Extract the [x, y] coordinate from the center of the cell holding the provided text.  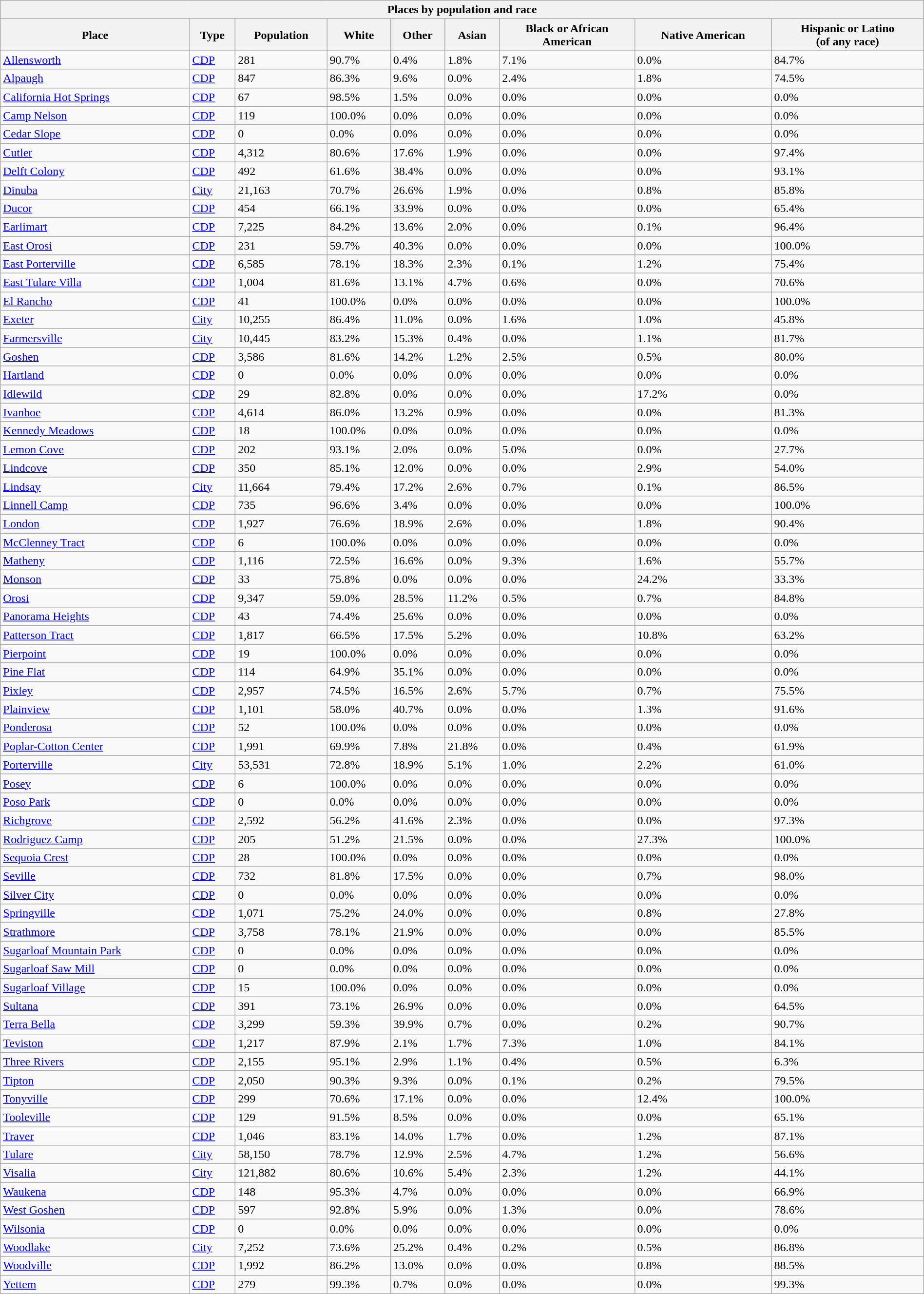
Camp Nelson [95, 116]
12.9% [418, 1155]
Other [418, 35]
90.4% [847, 523]
21.8% [472, 746]
67 [281, 97]
17.6% [418, 153]
Earlimart [95, 227]
75.8% [359, 579]
28 [281, 858]
82.8% [359, 394]
73.6% [359, 1247]
72.5% [359, 561]
7,252 [281, 1247]
35.1% [418, 672]
Sultana [95, 1006]
4,614 [281, 412]
Posey [95, 783]
Farmersville [95, 338]
Poso Park [95, 802]
735 [281, 505]
95.1% [359, 1062]
95.3% [359, 1192]
597 [281, 1210]
12.0% [418, 468]
Alpaugh [95, 78]
Cutler [95, 153]
81.7% [847, 338]
96.4% [847, 227]
1,116 [281, 561]
Matheny [95, 561]
40.7% [418, 709]
129 [281, 1117]
66.9% [847, 1192]
Dinuba [95, 190]
83.1% [359, 1136]
55.7% [847, 561]
86.0% [359, 412]
16.5% [418, 691]
81.3% [847, 412]
4,312 [281, 153]
Ducor [95, 208]
3,299 [281, 1024]
Allensworth [95, 60]
Places by population and race [462, 10]
Monson [95, 579]
West Goshen [95, 1210]
81.8% [359, 876]
78.7% [359, 1155]
Hartland [95, 375]
El Rancho [95, 301]
Terra Bella [95, 1024]
51.2% [359, 839]
2.4% [567, 78]
9.6% [418, 78]
75.2% [359, 913]
Ivanhoe [95, 412]
Lindsay [95, 486]
88.5% [847, 1266]
121,882 [281, 1173]
90.3% [359, 1080]
92.8% [359, 1210]
5.0% [567, 449]
2,592 [281, 820]
299 [281, 1099]
Delft Colony [95, 171]
56.6% [847, 1155]
16.6% [418, 561]
7.8% [418, 746]
59.0% [359, 598]
279 [281, 1284]
Orosi [95, 598]
39.9% [418, 1024]
10,255 [281, 320]
25.6% [418, 617]
64.9% [359, 672]
28.5% [418, 598]
21.9% [418, 932]
25.2% [418, 1247]
27.7% [847, 449]
72.8% [359, 765]
454 [281, 208]
43 [281, 617]
8.5% [418, 1117]
3,586 [281, 357]
7,225 [281, 227]
Tipton [95, 1080]
45.8% [847, 320]
84.7% [847, 60]
391 [281, 1006]
148 [281, 1192]
1,071 [281, 913]
84.8% [847, 598]
6,585 [281, 264]
44.1% [847, 1173]
65.1% [847, 1117]
Silver City [95, 895]
13.2% [418, 412]
2.1% [418, 1043]
1,217 [281, 1043]
54.0% [847, 468]
38.4% [418, 171]
10,445 [281, 338]
Type [212, 35]
91.5% [359, 1117]
87.1% [847, 1136]
2.2% [703, 765]
3.4% [418, 505]
33 [281, 579]
21.5% [418, 839]
Tulare [95, 1155]
Native American [703, 35]
19 [281, 654]
0.6% [567, 283]
27.3% [703, 839]
2,155 [281, 1062]
Panorama Heights [95, 617]
492 [281, 171]
119 [281, 116]
1,101 [281, 709]
East Orosi [95, 245]
84.1% [847, 1043]
Sugarloaf Village [95, 987]
27.8% [847, 913]
15.3% [418, 338]
1,817 [281, 635]
33.9% [418, 208]
85.8% [847, 190]
79.5% [847, 1080]
Sugarloaf Mountain Park [95, 950]
84.2% [359, 227]
11,664 [281, 486]
London [95, 523]
14.0% [418, 1136]
98.0% [847, 876]
Richgrove [95, 820]
1,992 [281, 1266]
Exeter [95, 320]
41 [281, 301]
1,927 [281, 523]
Hispanic or Latino(of any race) [847, 35]
Plainview [95, 709]
2,957 [281, 691]
847 [281, 78]
75.5% [847, 691]
202 [281, 449]
Springville [95, 913]
Teviston [95, 1043]
58.0% [359, 709]
96.6% [359, 505]
85.5% [847, 932]
98.5% [359, 97]
Traver [95, 1136]
86.5% [847, 486]
18 [281, 431]
40.3% [418, 245]
10.8% [703, 635]
73.1% [359, 1006]
53,531 [281, 765]
Woodville [95, 1266]
East Porterville [95, 264]
86.2% [359, 1266]
Asian [472, 35]
Sequoia Crest [95, 858]
Porterville [95, 765]
Visalia [95, 1173]
65.4% [847, 208]
13.6% [418, 227]
7.3% [567, 1043]
Linnell Camp [95, 505]
281 [281, 60]
Kennedy Meadows [95, 431]
41.6% [418, 820]
26.6% [418, 190]
Sugarloaf Saw Mill [95, 969]
East Tulare Villa [95, 283]
66.1% [359, 208]
Tooleville [95, 1117]
11.0% [418, 320]
75.4% [847, 264]
64.5% [847, 1006]
14.2% [418, 357]
29 [281, 394]
91.6% [847, 709]
61.0% [847, 765]
Wilsonia [95, 1229]
13.1% [418, 283]
Patterson Tract [95, 635]
58,150 [281, 1155]
Pierpoint [95, 654]
21,163 [281, 190]
1,991 [281, 746]
86.3% [359, 78]
18.3% [418, 264]
83.2% [359, 338]
5.9% [418, 1210]
Yettem [95, 1284]
9,347 [281, 598]
59.7% [359, 245]
Pine Flat [95, 672]
1,004 [281, 283]
97.4% [847, 153]
5.1% [472, 765]
Strathmore [95, 932]
59.3% [359, 1024]
205 [281, 839]
Waukena [95, 1192]
Ponderosa [95, 728]
5.2% [472, 635]
1.5% [418, 97]
350 [281, 468]
24.0% [418, 913]
Lemon Cove [95, 449]
231 [281, 245]
12.4% [703, 1099]
15 [281, 987]
76.6% [359, 523]
86.4% [359, 320]
Black or AfricanAmerican [567, 35]
78.6% [847, 1210]
3,758 [281, 932]
Three Rivers [95, 1062]
5.4% [472, 1173]
McClenney Tract [95, 542]
Pixley [95, 691]
85.1% [359, 468]
80.0% [847, 357]
Rodriguez Camp [95, 839]
114 [281, 672]
10.6% [418, 1173]
66.5% [359, 635]
Place [95, 35]
74.4% [359, 617]
79.4% [359, 486]
17.1% [418, 1099]
Tonyville [95, 1099]
63.2% [847, 635]
California Hot Springs [95, 97]
1,046 [281, 1136]
Goshen [95, 357]
Cedar Slope [95, 134]
White [359, 35]
7.1% [567, 60]
56.2% [359, 820]
Idlewild [95, 394]
61.6% [359, 171]
26.9% [418, 1006]
70.7% [359, 190]
13.0% [418, 1266]
Woodlake [95, 1247]
Seville [95, 876]
2,050 [281, 1080]
24.2% [703, 579]
61.9% [847, 746]
87.9% [359, 1043]
69.9% [359, 746]
0.9% [472, 412]
86.8% [847, 1247]
52 [281, 728]
6.3% [847, 1062]
97.3% [847, 820]
5.7% [567, 691]
11.2% [472, 598]
Poplar-Cotton Center [95, 746]
732 [281, 876]
Population [281, 35]
33.3% [847, 579]
Lindcove [95, 468]
